Search for the cell housing the specified text and yield its [X, Y] center coordinate. 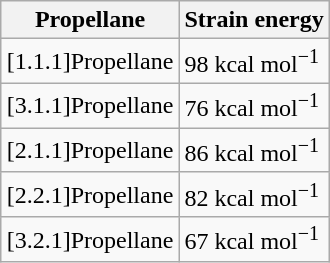
86 kcal mol−1 [254, 150]
[2.2.1]Propellane [90, 194]
[3.1.1]Propellane [90, 106]
[1.1.1]Propellane [90, 62]
Propellane [90, 20]
67 kcal mol−1 [254, 240]
82 kcal mol−1 [254, 194]
[3.2.1]Propellane [90, 240]
[2.1.1]Propellane [90, 150]
Strain energy [254, 20]
76 kcal mol−1 [254, 106]
98 kcal mol−1 [254, 62]
